Return the [x, y] coordinate for the center point of the cell that contains the specified text.  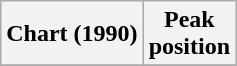
Chart (1990) [72, 34]
Peakposition [189, 34]
